Determine the [x, y] coordinate at the center of the cell enclosing the given text.  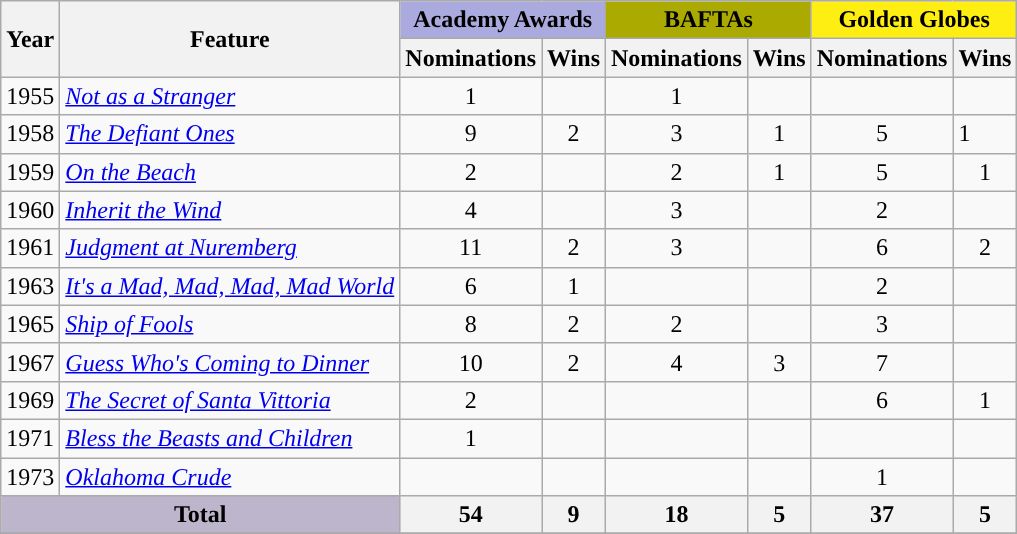
Year [30, 39]
54 [471, 515]
1971 [30, 438]
It's a Mad, Mad, Mad, Mad World [230, 286]
Not as a Stranger [230, 96]
1967 [30, 362]
Total [200, 515]
Academy Awards [503, 20]
Oklahoma Crude [230, 477]
The Defiant Ones [230, 134]
18 [677, 515]
1969 [30, 400]
1958 [30, 134]
1973 [30, 477]
Guess Who's Coming to Dinner [230, 362]
Feature [230, 39]
Ship of Fools [230, 324]
1955 [30, 96]
10 [471, 362]
BAFTAs [709, 20]
1961 [30, 248]
8 [471, 324]
Golden Globes [914, 20]
1960 [30, 210]
The Secret of Santa Vittoria [230, 400]
7 [882, 362]
On the Beach [230, 172]
1965 [30, 324]
Inherit the Wind [230, 210]
1959 [30, 172]
1963 [30, 286]
Bless the Beasts and Children [230, 438]
11 [471, 248]
37 [882, 515]
Judgment at Nuremberg [230, 248]
